Determine the (X, Y) coordinate at the center of the cell enclosing the given text.  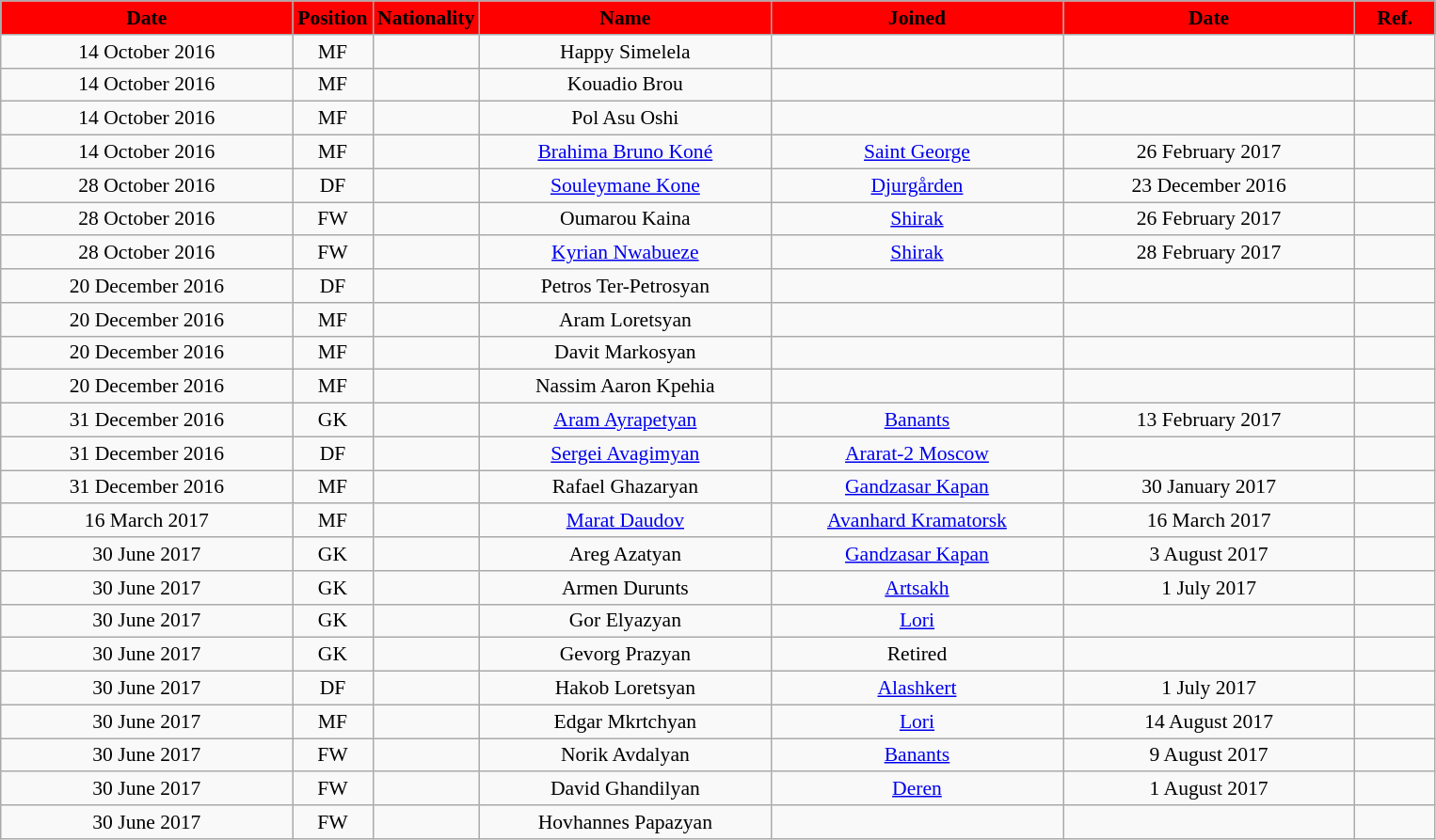
Souleymane Kone (625, 185)
Gevorg Prazyan (625, 655)
1 August 2017 (1209, 789)
Alashkert (917, 689)
30 January 2017 (1209, 487)
Petros Ter-Petrosyan (625, 286)
Nassim Aaron Kpehia (625, 387)
Saint George (917, 152)
Davit Markosyan (625, 353)
9 August 2017 (1209, 755)
David Ghandilyan (625, 789)
Position (333, 18)
14 August 2017 (1209, 721)
Name (625, 18)
Aram Ayrapetyan (625, 420)
Norik Avdalyan (625, 755)
Avanhard Kramatorsk (917, 521)
Artsakh (917, 588)
Hovhannes Papazyan (625, 822)
Deren (917, 789)
Edgar Mkrtchyan (625, 721)
Nationality (425, 18)
Pol Asu Oshi (625, 119)
Areg Azatyan (625, 554)
Happy Simelela (625, 52)
23 December 2016 (1209, 185)
Hakob Loretsyan (625, 689)
Ararat-2 Moscow (917, 453)
Armen Durunts (625, 588)
Ref. (1395, 18)
Kyrian Nwabueze (625, 253)
Kouadio Brou (625, 85)
Retired (917, 655)
13 February 2017 (1209, 420)
3 August 2017 (1209, 554)
Djurgården (917, 185)
Marat Daudov (625, 521)
Rafael Ghazaryan (625, 487)
Joined (917, 18)
Oumarou Kaina (625, 219)
Gor Elyazyan (625, 621)
Aram Loretsyan (625, 320)
Sergei Avagimyan (625, 453)
Brahima Bruno Koné (625, 152)
28 February 2017 (1209, 253)
